Extract the (x, y) coordinate from the center of the cell holding the provided text.  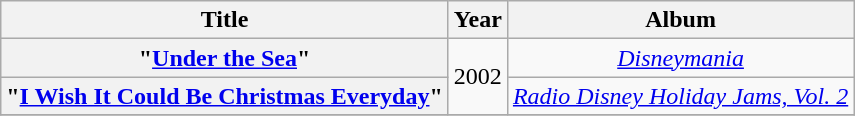
Album (680, 20)
Radio Disney Holiday Jams, Vol. 2 (680, 96)
2002 (478, 77)
Disneymania (680, 58)
"I Wish It Could Be Christmas Everyday" (225, 96)
Title (225, 20)
Year (478, 20)
"Under the Sea" (225, 58)
